Scan for the cell matching the given text and deliver its (X, Y) coordinate at center. 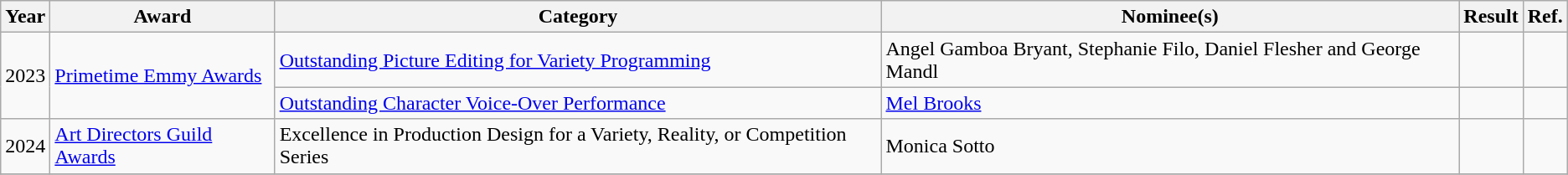
Category (578, 17)
Year (25, 17)
Outstanding Picture Editing for Variety Programming (578, 60)
Ref. (1545, 17)
Mel Brooks (1170, 103)
Monica Sotto (1170, 146)
Excellence in Production Design for a Variety, Reality, or Competition Series (578, 146)
Angel Gamboa Bryant, Stephanie Filo, Daniel Flesher and George Mandl (1170, 60)
Outstanding Character Voice-Over Performance (578, 103)
2023 (25, 75)
Nominee(s) (1170, 17)
Art Directors Guild Awards (162, 146)
2024 (25, 146)
Award (162, 17)
Result (1491, 17)
Primetime Emmy Awards (162, 75)
